Scan for the cell matching the given text and deliver its (x, y) coordinate at center. 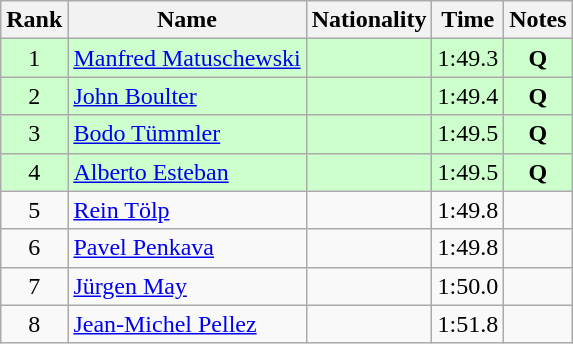
Bodo Tümmler (187, 134)
Jean-Michel Pellez (187, 324)
3 (34, 134)
1 (34, 58)
Jürgen May (187, 286)
1:49.3 (468, 58)
Time (468, 20)
1:50.0 (468, 286)
Pavel Penkava (187, 248)
Rank (34, 20)
2 (34, 96)
1:51.8 (468, 324)
Rein Tölp (187, 210)
Name (187, 20)
6 (34, 248)
4 (34, 172)
Notes (538, 20)
Nationality (369, 20)
8 (34, 324)
John Boulter (187, 96)
7 (34, 286)
1:49.4 (468, 96)
5 (34, 210)
Alberto Esteban (187, 172)
Manfred Matuschewski (187, 58)
